Extract the [x, y] coordinate from the center of the cell holding the provided text.  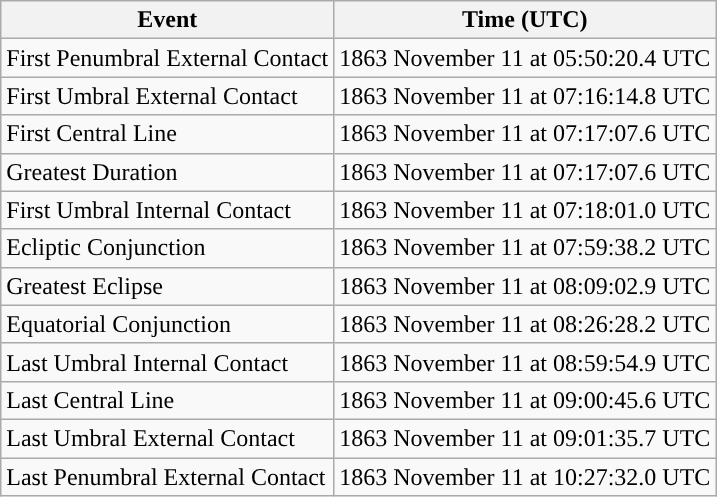
1863 November 11 at 07:16:14.8 UTC [525, 96]
1863 November 11 at 09:01:35.7 UTC [525, 438]
First Central Line [168, 134]
First Penumbral External Contact [168, 58]
1863 November 11 at 08:26:28.2 UTC [525, 324]
Event [168, 20]
Equatorial Conjunction [168, 324]
First Umbral External Contact [168, 96]
1863 November 11 at 07:18:01.0 UTC [525, 210]
1863 November 11 at 08:09:02.9 UTC [525, 286]
First Umbral Internal Contact [168, 210]
1863 November 11 at 05:50:20.4 UTC [525, 58]
Last Penumbral External Contact [168, 477]
Time (UTC) [525, 20]
Last Umbral Internal Contact [168, 362]
Last Umbral External Contact [168, 438]
Greatest Eclipse [168, 286]
Last Central Line [168, 400]
Greatest Duration [168, 172]
1863 November 11 at 09:00:45.6 UTC [525, 400]
Ecliptic Conjunction [168, 248]
1863 November 11 at 10:27:32.0 UTC [525, 477]
1863 November 11 at 08:59:54.9 UTC [525, 362]
1863 November 11 at 07:59:38.2 UTC [525, 248]
